Provide the [X, Y] coordinate of the cell's center where the given text is located.  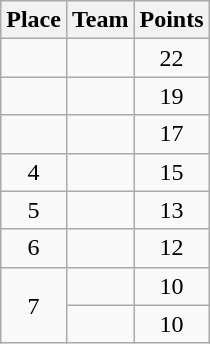
7 [34, 305]
19 [172, 96]
12 [172, 248]
15 [172, 172]
Place [34, 20]
6 [34, 248]
4 [34, 172]
22 [172, 58]
5 [34, 210]
13 [172, 210]
Points [172, 20]
17 [172, 134]
Team [100, 20]
